Find where the given text appears and provide that cell's center as (x, y) coordinate. 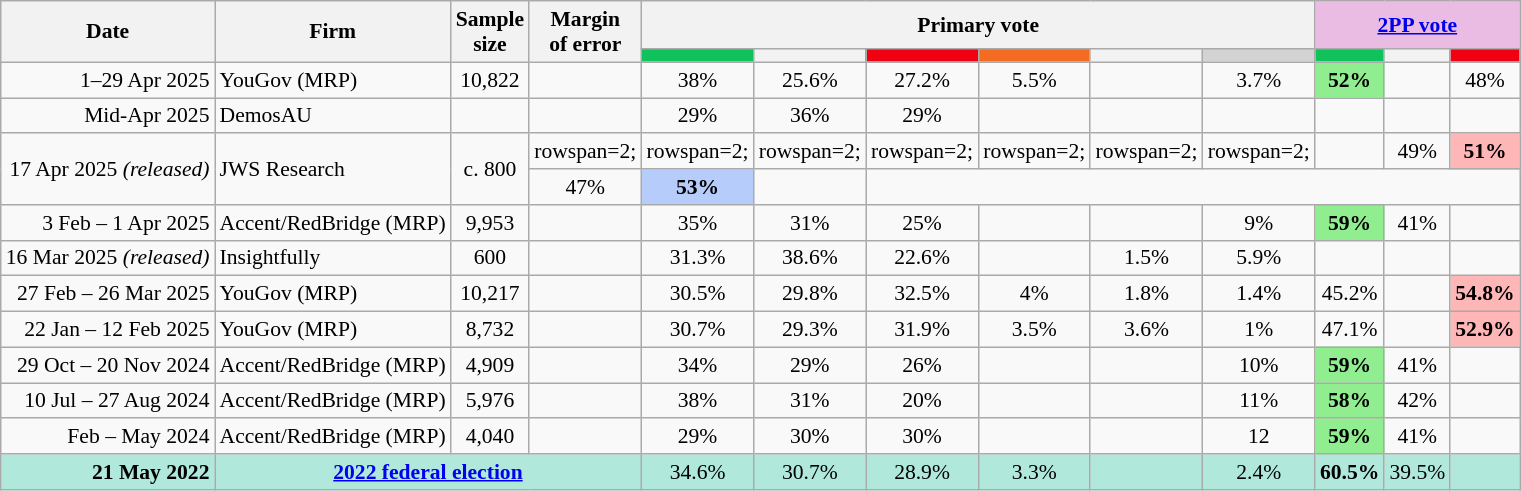
54.8% (1484, 294)
27 Feb – 26 Mar 2025 (108, 294)
31.9% (922, 330)
38.6% (810, 258)
3.6% (1146, 330)
1.4% (1259, 294)
9% (1259, 223)
47.1% (1350, 330)
22.6% (922, 258)
28.9% (922, 472)
32.5% (922, 294)
1.8% (1146, 294)
Samplesize (490, 32)
1–29 Apr 2025 (108, 80)
17 Apr 2025 (released) (108, 170)
Feb – May 2024 (108, 437)
29.8% (810, 294)
9,953 (490, 223)
2PP vote (1418, 25)
10,217 (490, 294)
3.3% (1034, 472)
4% (1034, 294)
53% (697, 187)
48% (1484, 80)
Primary vote (978, 25)
c. 800 (490, 170)
52% (1350, 80)
21 May 2022 (108, 472)
3 Feb – 1 Apr 2025 (108, 223)
10 Jul – 27 Aug 2024 (108, 401)
60.5% (1350, 472)
11% (1259, 401)
DemosAU (333, 116)
45.2% (1350, 294)
29.3% (810, 330)
2.4% (1259, 472)
30.5% (697, 294)
31.3% (697, 258)
34.6% (697, 472)
2022 federal election (428, 472)
10% (1259, 365)
4,040 (490, 437)
42% (1417, 401)
Mid-Apr 2025 (108, 116)
26% (922, 365)
35% (697, 223)
Insightfully (333, 258)
5.5% (1034, 80)
1% (1259, 330)
8,732 (490, 330)
10,822 (490, 80)
3.7% (1259, 80)
29 Oct – 20 Nov 2024 (108, 365)
34% (697, 365)
Firm (333, 32)
5,976 (490, 401)
49% (1417, 152)
25.6% (810, 80)
20% (922, 401)
Date (108, 32)
47% (585, 187)
52.9% (1484, 330)
39.5% (1417, 472)
16 Mar 2025 (released) (108, 258)
58% (1350, 401)
12 (1259, 437)
JWS Research (333, 170)
51% (1484, 152)
25% (922, 223)
1.5% (1146, 258)
Marginof error (585, 32)
36% (810, 116)
27.2% (922, 80)
600 (490, 258)
5.9% (1259, 258)
4,909 (490, 365)
3.5% (1034, 330)
22 Jan – 12 Feb 2025 (108, 330)
